Capture the cell that displays the provided text and extract its [X, Y] central coordinate. 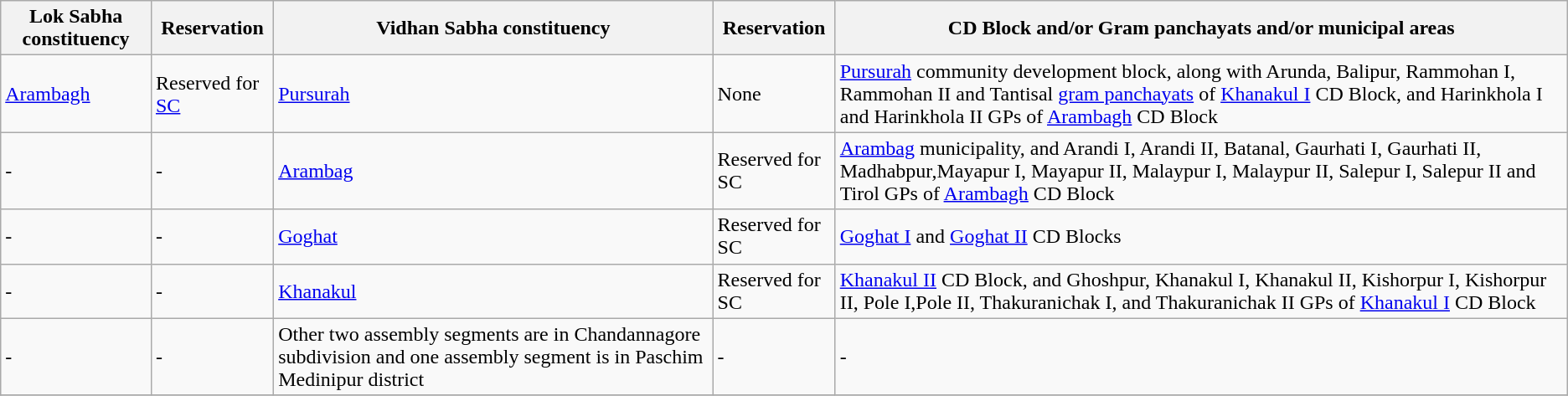
Vidhan Sabha constituency [493, 28]
Goghat I and Goghat II CD Blocks [1201, 236]
Khanakul [493, 291]
Arambagh [76, 94]
Arambag [493, 171]
None [774, 94]
Goghat [493, 236]
CD Block and/or Gram panchayats and/or municipal areas [1201, 28]
Lok Sabha constituency [76, 28]
Other two assembly segments are in Chandannagore subdivision and one assembly segment is in Paschim Medinipur district [493, 357]
Pursurah [493, 94]
